Return (x, y) of the center of cell containing provided text 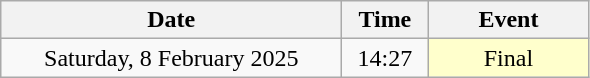
14:27 (385, 58)
Date (172, 20)
Saturday, 8 February 2025 (172, 58)
Final (508, 58)
Time (385, 20)
Event (508, 20)
